Identify which cell holds the provided text, then report its [X, Y] central coordinate. 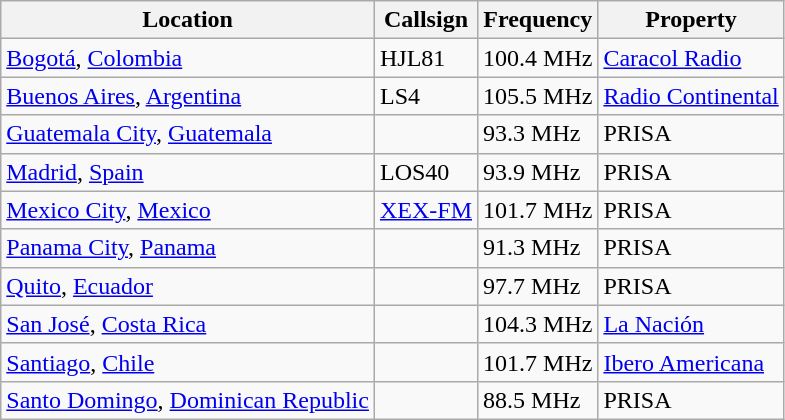
Bogotá, Colombia [188, 58]
HJL81 [426, 58]
Guatemala City, Guatemala [188, 134]
LS4 [426, 96]
105.5 MHz [538, 96]
Quito, Ecuador [188, 286]
San José, Costa Rica [188, 324]
93.9 MHz [538, 172]
Callsign [426, 20]
Property [691, 20]
La Nación [691, 324]
100.4 MHz [538, 58]
88.5 MHz [538, 400]
Ibero Americana [691, 362]
91.3 MHz [538, 248]
Location [188, 20]
Panama City, Panama [188, 248]
Buenos Aires, Argentina [188, 96]
LOS40 [426, 172]
97.7 MHz [538, 286]
Santo Domingo, Dominican Republic [188, 400]
Santiago, Chile [188, 362]
93.3 MHz [538, 134]
104.3 MHz [538, 324]
Mexico City, Mexico [188, 210]
Radio Continental [691, 96]
Frequency [538, 20]
Caracol Radio [691, 58]
XEX-FM [426, 210]
Madrid, Spain [188, 172]
